Capture the cell that displays the provided text and extract its (X, Y) central coordinate. 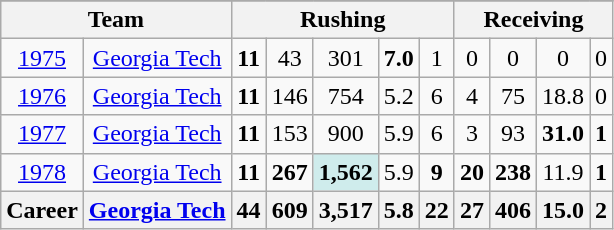
31.0 (562, 134)
Team (116, 20)
1977 (42, 134)
22 (436, 210)
75 (512, 96)
7.0 (398, 58)
1975 (42, 58)
Rushing (342, 20)
27 (472, 210)
93 (512, 134)
267 (290, 172)
238 (512, 172)
2 (602, 210)
1978 (42, 172)
1976 (42, 96)
3,517 (346, 210)
146 (290, 96)
754 (346, 96)
900 (346, 134)
5.2 (398, 96)
9 (436, 172)
3 (472, 134)
11.9 (562, 172)
44 (248, 210)
4 (472, 96)
153 (290, 134)
20 (472, 172)
609 (290, 210)
15.0 (562, 210)
43 (290, 58)
1,562 (346, 172)
18.8 (562, 96)
Receiving (533, 20)
406 (512, 210)
5.8 (398, 210)
Career (42, 210)
301 (346, 58)
